For the text-containing cell, return its midpoint in (X, Y) coordinate format. 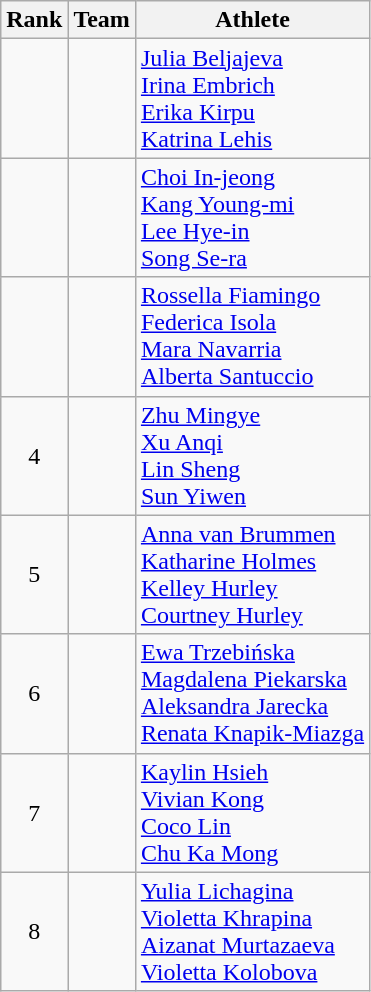
6 (34, 694)
4 (34, 456)
Choi In-jeongKang Young-miLee Hye-inSong Se-ra (252, 218)
Anna van BrummenKatharine HolmesKelley HurleyCourtney Hurley (252, 574)
Julia BeljajevaIrina EmbrichErika KirpuKatrina Lehis (252, 98)
7 (34, 812)
Yulia LichaginaVioletta KhrapinaAizanat MurtazaevaVioletta Kolobova (252, 932)
Athlete (252, 20)
Zhu MingyeXu AnqiLin ShengSun Yiwen (252, 456)
Rossella FiamingoFederica IsolaMara NavarriaAlberta Santuccio (252, 336)
Rank (34, 20)
5 (34, 574)
8 (34, 932)
Kaylin HsiehVivian KongCoco LinChu Ka Mong (252, 812)
Team (102, 20)
Ewa TrzebińskaMagdalena PiekarskaAleksandra JareckaRenata Knapik-Miazga (252, 694)
